From the cell containing the given text, extract its center point as (X, Y) coordinate. 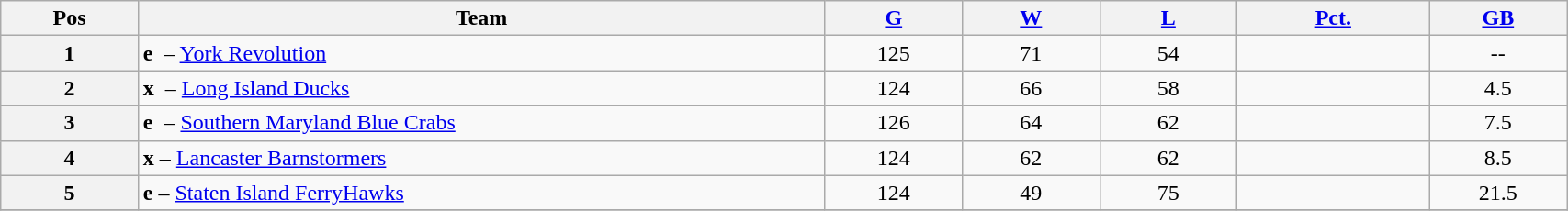
8.5 (1498, 158)
1 (70, 53)
125 (894, 53)
e – Staten Island FerryHawks (481, 193)
Team (481, 18)
54 (1168, 53)
21.5 (1498, 193)
126 (894, 123)
64 (1032, 123)
Pos (70, 18)
66 (1032, 88)
x – Long Island Ducks (481, 88)
GB (1498, 18)
W (1032, 18)
2 (70, 88)
5 (70, 193)
e – York Revolution (481, 53)
4 (70, 158)
7.5 (1498, 123)
58 (1168, 88)
-- (1498, 53)
L (1168, 18)
49 (1032, 193)
3 (70, 123)
Pct. (1334, 18)
4.5 (1498, 88)
71 (1032, 53)
G (894, 18)
e – Southern Maryland Blue Crabs (481, 123)
75 (1168, 193)
x – Lancaster Barnstormers (481, 158)
